Return the (X, Y) coordinate for the center point of the cell that contains the specified text.  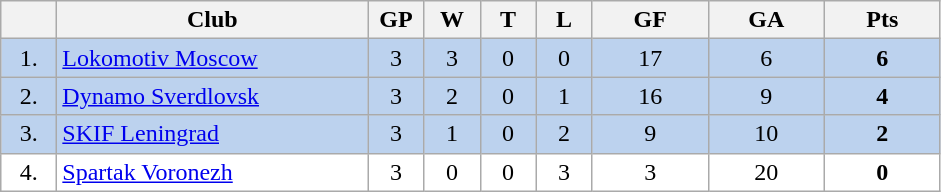
3. (29, 134)
T (508, 20)
Lokomotiv Moscow (212, 58)
Pts (882, 20)
GF (650, 20)
1. (29, 58)
L (564, 20)
W (452, 20)
10 (766, 134)
4 (882, 96)
GP (396, 20)
20 (766, 172)
Dynamo Sverdlovsk (212, 96)
4. (29, 172)
Spartak Voronezh (212, 172)
17 (650, 58)
2. (29, 96)
16 (650, 96)
Club (212, 20)
GA (766, 20)
SKIF Leningrad (212, 134)
